Find where the given text appears and provide that cell's center as [x, y] coordinate. 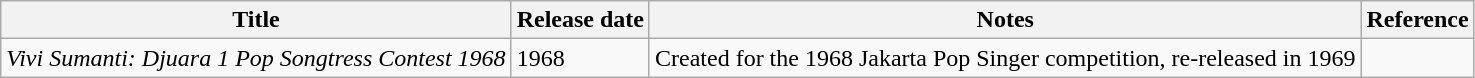
Notes [1005, 20]
1968 [580, 58]
Vivi Sumanti: Djuara 1 Pop Songtress Contest 1968 [256, 58]
Release date [580, 20]
Reference [1418, 20]
Title [256, 20]
Created for the 1968 Jakarta Pop Singer competition, re-released in 1969 [1005, 58]
